Capture the cell that displays the provided text and extract its (x, y) central coordinate. 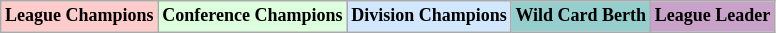
Wild Card Berth (580, 16)
Division Champions (429, 16)
Conference Champions (252, 16)
League Leader (712, 16)
League Champions (80, 16)
